Output the [x, y] coordinate of the center of the cell containing the given text.  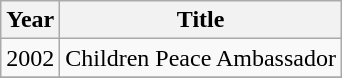
2002 [30, 58]
Title [201, 20]
Children Peace Ambassador [201, 58]
Year [30, 20]
